Capture the cell that displays the provided text and extract its [x, y] central coordinate. 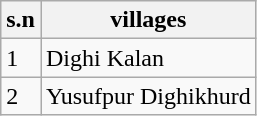
Yusufpur Dighikhurd [148, 96]
Dighi Kalan [148, 58]
s.n [21, 20]
villages [148, 20]
1 [21, 58]
2 [21, 96]
